Search for the cell housing the specified text and yield its [x, y] center coordinate. 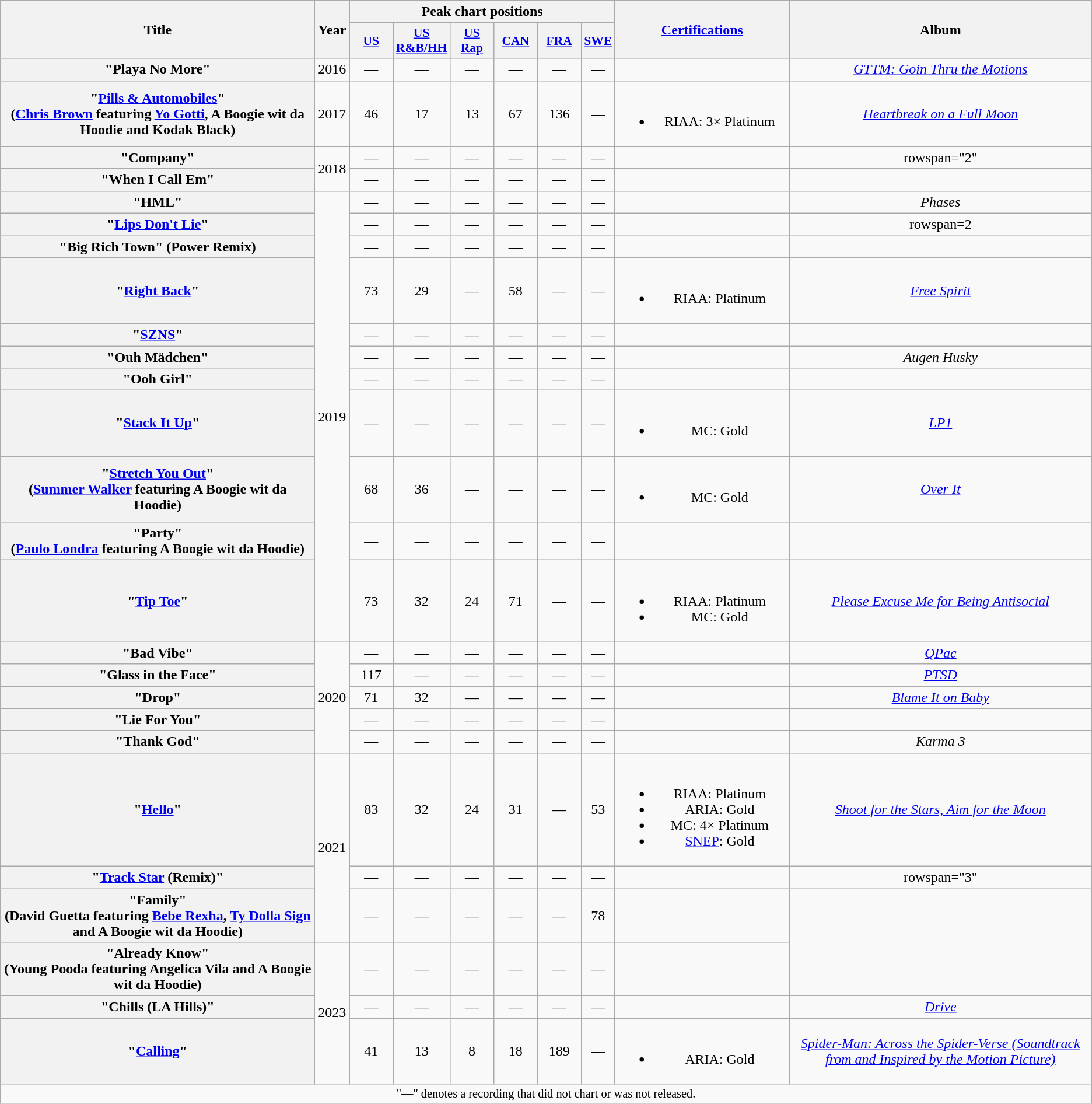
29 [422, 291]
Karma 3 [940, 742]
ARIA: Gold [702, 1050]
Please Excuse Me for Being Antisocial [940, 601]
83 [371, 809]
"Big Rich Town" (Power Remix) [157, 246]
Peak chart positions [482, 12]
GTTM: Goin Thru the Motions [940, 69]
"Glass in the Face" [157, 675]
Phases [940, 202]
31 [516, 809]
2020 [332, 697]
Blame It on Baby [940, 697]
US Rap [471, 41]
78 [598, 915]
"—" denotes a recording that did not chart or was not released. [546, 1094]
RIAA: PlatinumARIA: GoldMC: 4× PlatinumSNEP: Gold [702, 809]
Spider-Man: Across the Spider-Verse (Soundtrack from and Inspired by the Motion Picture) [940, 1050]
FRA [559, 41]
Certifications [702, 29]
LP1 [940, 424]
"Pills & Automobiles"(Chris Brown featuring Yo Gotti, A Boogie wit da Hoodie and Kodak Black) [157, 113]
Free Spirit [940, 291]
Augen Husky [940, 357]
US R&B/HH [422, 41]
"Lie For You" [157, 719]
2017 [332, 113]
36 [422, 489]
"Drop" [157, 697]
"When I Call Em" [157, 180]
"Hello" [157, 809]
rowspan="2" [940, 158]
"Party"(Paulo Londra featuring A Boogie wit da Hoodie) [157, 541]
18 [516, 1050]
Over It [940, 489]
"Already Know"(Young Pooda featuring Angelica Vila and A Boogie wit da Hoodie) [157, 969]
"SZNS" [157, 334]
rowspan="3" [940, 877]
Album [940, 29]
"Playa No More" [157, 69]
"Stretch You Out"(Summer Walker featuring A Boogie wit da Hoodie) [157, 489]
"Track Star (Remix)" [157, 877]
68 [371, 489]
"Bad Vibe" [157, 653]
53 [598, 809]
2018 [332, 169]
117 [371, 675]
"Calling" [157, 1050]
"Lips Don't Lie" [157, 224]
17 [422, 113]
136 [559, 113]
"Ouh Mädchen" [157, 357]
2021 [332, 847]
Title [157, 29]
2016 [332, 69]
US [371, 41]
189 [559, 1050]
PTSD [940, 675]
41 [371, 1050]
8 [471, 1050]
QPac [940, 653]
"Chills (LA Hills)" [157, 1007]
58 [516, 291]
"Company" [157, 158]
Year [332, 29]
"Tip Toe" [157, 601]
RIAA: PlatinumMC: Gold [702, 601]
rowspan=2 [940, 224]
SWE [598, 41]
2023 [332, 1013]
"Stack It Up" [157, 424]
"Right Back" [157, 291]
RIAA: 3× Platinum [702, 113]
Heartbreak on a Full Moon [940, 113]
"Ooh Girl" [157, 379]
RIAA: Platinum [702, 291]
"Family"(David Guetta featuring Bebe Rexha, Ty Dolla Sign and A Boogie wit da Hoodie) [157, 915]
2019 [332, 417]
Shoot for the Stars, Aim for the Moon [940, 809]
46 [371, 113]
Drive [940, 1007]
67 [516, 113]
CAN [516, 41]
"HML" [157, 202]
"Thank God" [157, 742]
